Pinpoint the cell where the given text exists, returning its (x, y) midpoint coordinate. 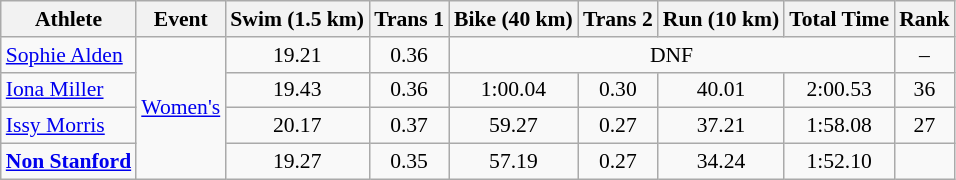
Run (10 km) (721, 19)
19.21 (297, 55)
Swim (1.5 km) (297, 19)
1:52.10 (839, 162)
0.37 (409, 126)
57.19 (514, 162)
Issy Morris (68, 126)
36 (924, 90)
0.35 (409, 162)
Non Stanford (68, 162)
Sophie Alden (68, 55)
Event (180, 19)
Rank (924, 19)
1:58.08 (839, 126)
1:00.04 (514, 90)
19.27 (297, 162)
DNF (672, 55)
Athlete (68, 19)
Iona Miller (68, 90)
20.17 (297, 126)
27 (924, 126)
Trans 2 (618, 19)
19.43 (297, 90)
Trans 1 (409, 19)
40.01 (721, 90)
Women's (180, 108)
37.21 (721, 126)
59.27 (514, 126)
Total Time (839, 19)
34.24 (721, 162)
0.30 (618, 90)
2:00.53 (839, 90)
Bike (40 km) (514, 19)
– (924, 55)
